Capture the cell that displays the provided text and extract its (X, Y) central coordinate. 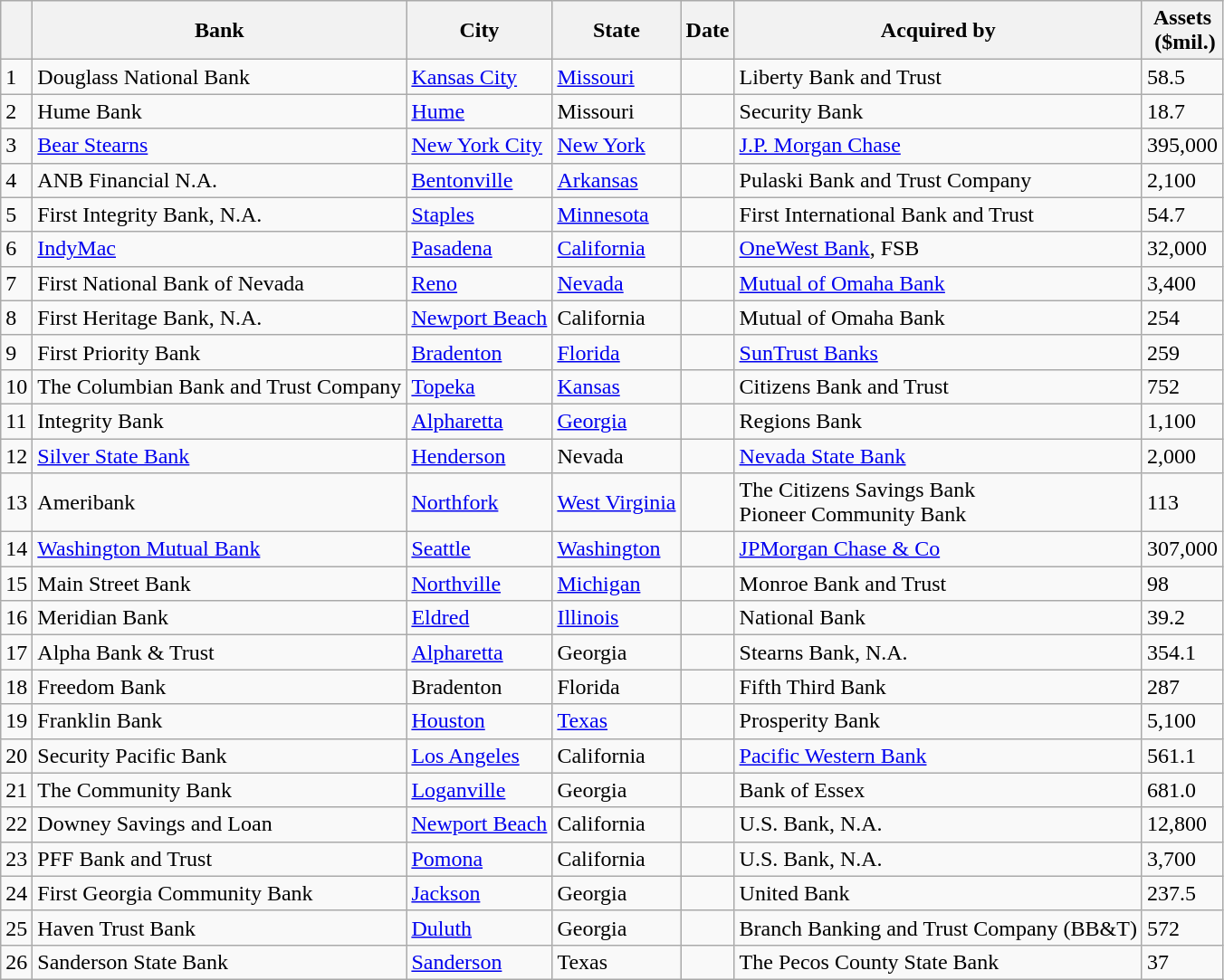
25 (16, 928)
2,000 (1182, 455)
Silver State Bank (219, 455)
Duluth (480, 928)
3,400 (1182, 283)
Main Street Bank (219, 584)
Security Bank (938, 111)
Jackson (480, 893)
Hume Bank (219, 111)
Topeka (480, 386)
24 (16, 893)
32,000 (1182, 249)
Loganville (480, 790)
3,700 (1182, 859)
Freedom Bank (219, 687)
Henderson (480, 455)
58.5 (1182, 77)
Bentonville (480, 180)
Kansas City (480, 77)
Los Angeles (480, 756)
National Bank (938, 618)
15 (16, 584)
Franklin Bank (219, 721)
Sanderson State Bank (219, 962)
Arkansas (617, 180)
Fifth Third Bank (938, 687)
Assets ($mil.) (1182, 31)
ANB Financial N.A. (219, 180)
PFF Bank and Trust (219, 859)
9 (16, 352)
Pomona (480, 859)
354.1 (1182, 652)
Monroe Bank and Trust (938, 584)
Bear Stearns (219, 146)
State (617, 31)
The Pecos County State Bank (938, 962)
307,000 (1182, 549)
First Priority Bank (219, 352)
98 (1182, 584)
Washington (617, 549)
6 (16, 249)
First Integrity Bank, N.A. (219, 214)
Hume (480, 111)
The Columbian Bank and Trust Company (219, 386)
Bank (219, 31)
14 (16, 549)
First Georgia Community Bank (219, 893)
Staples (480, 214)
1 (16, 77)
IndyMac (219, 249)
First National Bank of Nevada (219, 283)
Reno (480, 283)
Alpha Bank & Trust (219, 652)
254 (1182, 318)
West Virginia (617, 503)
26 (16, 962)
Pasadena (480, 249)
19 (16, 721)
Prosperity Bank (938, 721)
Acquired by (938, 31)
2 (16, 111)
First Heritage Bank, N.A. (219, 318)
113 (1182, 503)
561.1 (1182, 756)
Branch Banking and Trust Company (BB&T) (938, 928)
The Citizens Savings BankPioneer Community Bank (938, 503)
SunTrust Banks (938, 352)
The Community Bank (219, 790)
11 (16, 421)
Stearns Bank, N.A. (938, 652)
21 (16, 790)
18.7 (1182, 111)
Sanderson (480, 962)
Nevada State Bank (938, 455)
Houston (480, 721)
752 (1182, 386)
Ameribank (219, 503)
259 (1182, 352)
Regions Bank (938, 421)
Seattle (480, 549)
16 (16, 618)
Citizens Bank and Trust (938, 386)
4 (16, 180)
17 (16, 652)
287 (1182, 687)
United Bank (938, 893)
1,100 (1182, 421)
18 (16, 687)
Haven Trust Bank (219, 928)
237.5 (1182, 893)
Liberty Bank and Trust (938, 77)
Meridian Bank (219, 618)
5 (16, 214)
2,100 (1182, 180)
3 (16, 146)
Eldred (480, 618)
Washington Mutual Bank (219, 549)
Pacific Western Bank (938, 756)
5,100 (1182, 721)
22 (16, 824)
681.0 (1182, 790)
Illinois (617, 618)
JPMorgan Chase & Co (938, 549)
First International Bank and Trust (938, 214)
Northfork (480, 503)
Date (708, 31)
New York (617, 146)
Integrity Bank (219, 421)
395,000 (1182, 146)
Pulaski Bank and Trust Company (938, 180)
23 (16, 859)
Northville (480, 584)
Minnesota (617, 214)
54.7 (1182, 214)
39.2 (1182, 618)
City (480, 31)
Downey Savings and Loan (219, 824)
OneWest Bank, FSB (938, 249)
8 (16, 318)
Michigan (617, 584)
New York City (480, 146)
12,800 (1182, 824)
10 (16, 386)
12 (16, 455)
572 (1182, 928)
Douglass National Bank (219, 77)
13 (16, 503)
Bank of Essex (938, 790)
7 (16, 283)
37 (1182, 962)
Kansas (617, 386)
Security Pacific Bank (219, 756)
20 (16, 756)
J.P. Morgan Chase (938, 146)
